For the text-containing cell, return its midpoint in (x, y) coordinate format. 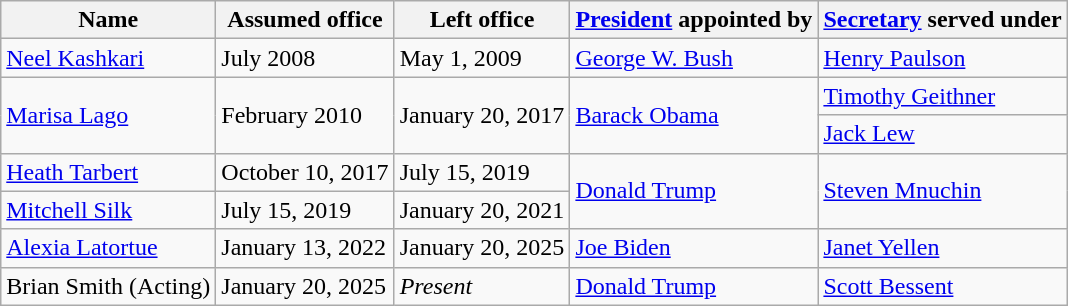
Joe Biden (694, 248)
Steven Mnuchin (942, 191)
January 20, 2017 (482, 115)
Secretary served under (942, 20)
Neel Kashkari (108, 58)
February 2010 (305, 115)
Janet Yellen (942, 248)
Henry Paulson (942, 58)
Present (482, 286)
Scott Bessent (942, 286)
January 13, 2022 (305, 248)
Assumed office (305, 20)
George W. Bush (694, 58)
Jack Lew (942, 134)
Timothy Geithner (942, 96)
Alexia Latortue (108, 248)
May 1, 2009 (482, 58)
October 10, 2017 (305, 172)
Name (108, 20)
January 20, 2021 (482, 210)
Barack Obama (694, 115)
Mitchell Silk (108, 210)
July 2008 (305, 58)
Brian Smith (Acting) (108, 286)
Left office (482, 20)
Marisa Lago (108, 115)
Heath Tarbert (108, 172)
President appointed by (694, 20)
